Capture the cell that displays the provided text and extract its [X, Y] central coordinate. 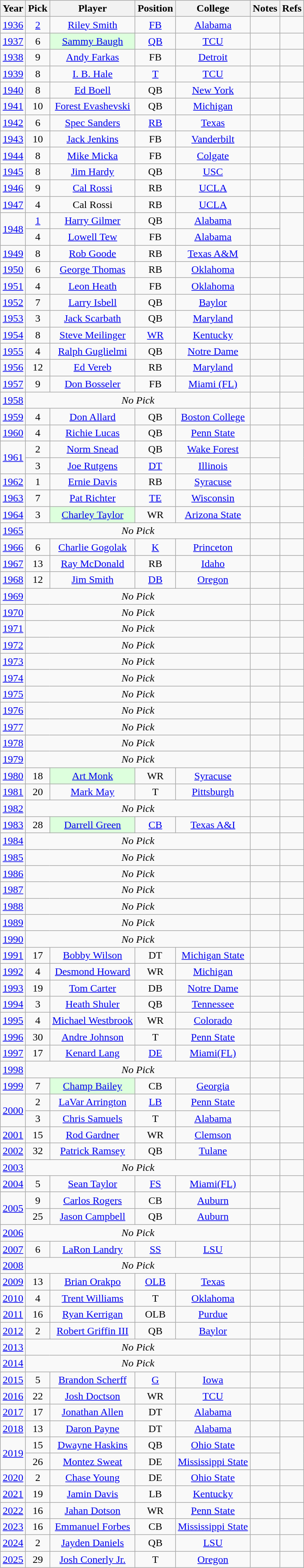
Position [155, 9]
Champ Bailey [93, 1086]
1997 [13, 1053]
1960 [13, 433]
FS [155, 1184]
2004 [13, 1184]
Wake Forest [213, 449]
2012 [13, 1331]
2024 [13, 1543]
1981 [13, 792]
2020 [13, 1478]
1965 [13, 531]
1959 [13, 416]
1953 [13, 319]
Larry Isbell [93, 302]
2010 [13, 1298]
Joe Rutgens [93, 465]
Ernie Davis [93, 482]
Jamin Davis [93, 1494]
29 [38, 1559]
Vanderbilt [213, 139]
New York [213, 90]
30 [38, 1037]
1972 [13, 645]
Ed Vereb [93, 368]
1999 [13, 1086]
K [155, 547]
Chase Young [93, 1478]
Dwayne Haskins [93, 1445]
1991 [13, 955]
Michigan State [213, 955]
Texas A&M [213, 253]
2015 [13, 1380]
TE [155, 498]
Jayden Daniels [93, 1543]
Iowa [213, 1380]
Jason Campbell [93, 1216]
Pick [38, 9]
2008 [13, 1266]
1978 [13, 743]
Brandon Scherff [93, 1380]
2025 [13, 1559]
Tulane [213, 1151]
1989 [13, 923]
2011 [13, 1315]
Michael Westbrook [93, 1021]
2021 [13, 1494]
Sean Taylor [93, 1184]
1943 [13, 139]
LaVar Arrington [93, 1102]
1957 [13, 384]
Player [93, 9]
Sammy Baugh [93, 41]
Riley Smith [93, 25]
1982 [13, 808]
1961 [13, 457]
Leon Heath [93, 286]
1963 [13, 498]
1996 [13, 1037]
18 [38, 776]
Don Bosseler [93, 384]
1968 [13, 580]
Ray McDonald [93, 564]
Wisconsin [213, 498]
Josh Conerly Jr. [93, 1559]
Colgate [213, 155]
32 [38, 1151]
Purdue [213, 1315]
2009 [13, 1282]
1962 [13, 482]
Jonathan Allen [93, 1412]
1945 [13, 172]
2014 [13, 1363]
Spec Sanders [93, 123]
22 [38, 1396]
Don Allard [93, 416]
Richie Lucas [93, 433]
1946 [13, 188]
Trent Williams [93, 1298]
Brian Orakpo [93, 1282]
USC [213, 172]
2002 [13, 1151]
26 [38, 1461]
1988 [13, 906]
Ed Boell [93, 90]
1970 [13, 612]
1944 [13, 155]
Bobby Wilson [93, 955]
Detroit [213, 57]
Rob Goode [93, 253]
Emmanuel Forbes [93, 1527]
1949 [13, 253]
1971 [13, 629]
2000 [13, 1110]
Tennessee [213, 1004]
Rod Gardner [93, 1135]
1990 [13, 939]
Harry Gilmer [93, 221]
Ralph Guglielmi [93, 351]
1955 [13, 351]
Clemson [213, 1135]
Notes [265, 9]
Jack Scarbath [93, 319]
1985 [13, 857]
1950 [13, 270]
1969 [13, 596]
2007 [13, 1249]
Steve Meilinger [93, 335]
George Thomas [93, 270]
Montez Sweat [93, 1461]
2003 [13, 1167]
LaRon Landry [93, 1249]
Refs [292, 9]
2018 [13, 1429]
1937 [13, 41]
Georgia [213, 1086]
Jack Jenkins [93, 139]
1980 [13, 776]
Daron Payne [93, 1429]
1987 [13, 890]
20 [38, 792]
Year [13, 9]
G [155, 1380]
2013 [13, 1347]
2005 [13, 1208]
Arizona State [213, 515]
1986 [13, 874]
1992 [13, 971]
Illinois [213, 465]
2017 [13, 1412]
Andy Farkas [93, 57]
25 [38, 1216]
Chris Samuels [93, 1119]
Lowell Tew [93, 237]
2022 [13, 1510]
Forest Evashevski [93, 106]
1956 [13, 368]
Carlos Rogers [93, 1200]
1993 [13, 988]
1951 [13, 286]
Jahan Dotson [93, 1510]
2023 [13, 1527]
1994 [13, 1004]
Heath Shuler [93, 1004]
Idaho [213, 564]
I. B. Hale [93, 74]
Patrick Ramsey [93, 1151]
Charlie Gogolak [93, 547]
Mark May [93, 792]
Charley Taylor [93, 515]
Texas A&I [213, 825]
1964 [13, 515]
SS [155, 1249]
1967 [13, 564]
1998 [13, 1070]
Darrell Green [93, 825]
1938 [13, 57]
1995 [13, 1021]
Ryan Kerrigan [93, 1315]
1936 [13, 25]
1939 [13, 74]
Norm Snead [93, 449]
Andre Johnson [93, 1037]
Princeton [213, 547]
2006 [13, 1233]
1954 [13, 335]
1973 [13, 661]
College [213, 9]
Boston College [213, 416]
28 [38, 825]
1977 [13, 727]
Miami (FL) [213, 384]
Robert Griffin III [93, 1331]
1976 [13, 710]
Jim Smith [93, 580]
1942 [13, 123]
Pittsburgh [213, 792]
1958 [13, 400]
Jim Hardy [93, 172]
1984 [13, 841]
Mike Micka [93, 155]
1979 [13, 760]
Tom Carter [93, 988]
2001 [13, 1135]
1940 [13, 90]
Colorado [213, 1021]
1975 [13, 694]
1952 [13, 302]
1974 [13, 678]
1983 [13, 825]
Kenard Lang [93, 1053]
2019 [13, 1453]
1941 [13, 106]
Art Monk [93, 776]
1947 [13, 205]
2016 [13, 1396]
Desmond Howard [93, 971]
1966 [13, 547]
1948 [13, 229]
Pat Richter [93, 498]
Josh Doctson [93, 1396]
